Return (X, Y) of the center of cell containing provided text 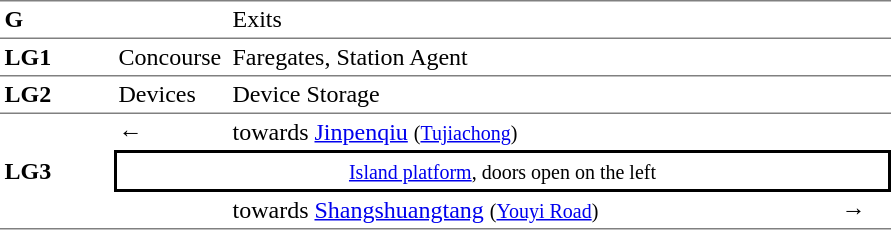
LG3 (57, 172)
Faregates, Station Agent (532, 58)
towards Jinpenqiu (Tujiachong) (532, 132)
towards Shangshuangtang (Youyi Road) (532, 211)
G (57, 20)
Device Storage (532, 95)
LG1 (57, 58)
Island platform, doors open on the left (502, 171)
← (171, 132)
LG2 (57, 95)
Exits (532, 20)
Devices (171, 95)
Concourse (171, 58)
→ (864, 211)
